Identify which cell holds the provided text, then report its (x, y) central coordinate. 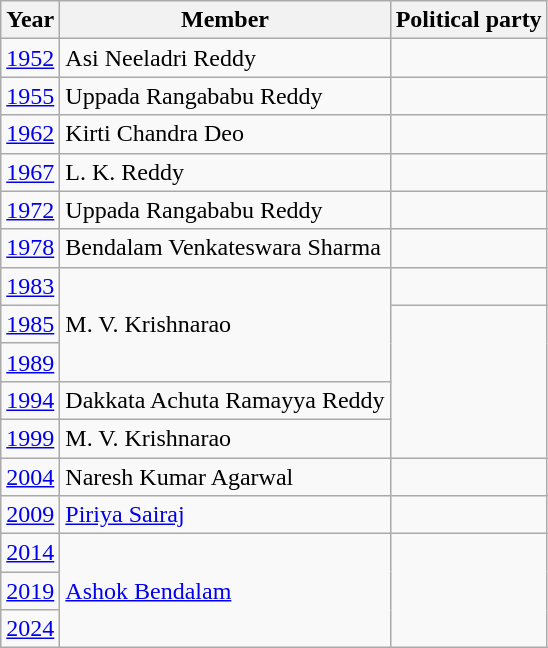
Bendalam Venkateswara Sharma (225, 248)
Naresh Kumar Agarwal (225, 477)
1989 (30, 362)
1983 (30, 286)
1962 (30, 134)
1967 (30, 172)
1972 (30, 210)
2004 (30, 477)
1952 (30, 58)
2009 (30, 515)
Political party (468, 20)
Ashok Bendalam (225, 591)
Member (225, 20)
2019 (30, 591)
1994 (30, 400)
Asi Neeladri Reddy (225, 58)
1955 (30, 96)
2024 (30, 629)
2014 (30, 553)
1985 (30, 324)
1978 (30, 248)
Year (30, 20)
1999 (30, 438)
Dakkata Achuta Ramayya Reddy (225, 400)
Piriya Sairaj (225, 515)
Kirti Chandra Deo (225, 134)
L. K. Reddy (225, 172)
